Find where the given text appears and provide that cell's center as (X, Y) coordinate. 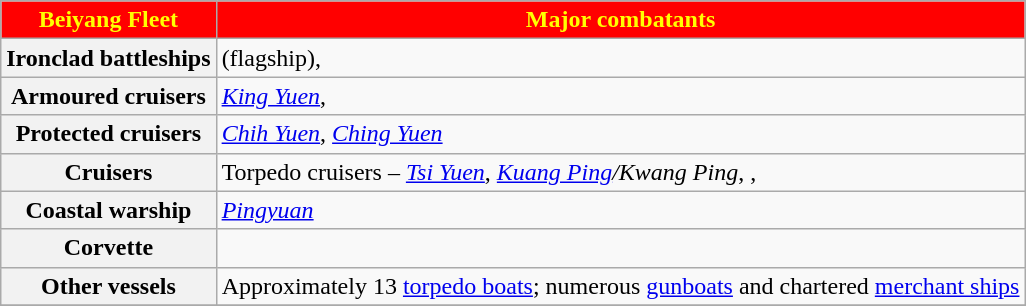
Protected cruisers (108, 134)
(flagship), (620, 58)
Corvette (108, 248)
Pingyuan (620, 210)
Beiyang Fleet (108, 20)
Torpedo cruisers – Tsi Yuen, Kuang Ping/Kwang Ping, , (620, 172)
Ironclad battleships (108, 58)
Other vessels (108, 286)
Major combatants (620, 20)
King Yuen, (620, 96)
Armoured cruisers (108, 96)
Chih Yuen, Ching Yuen (620, 134)
Cruisers (108, 172)
Approximately 13 torpedo boats; numerous gunboats and chartered merchant ships (620, 286)
Coastal warship (108, 210)
